Extract the (x, y) coordinate from the center of the cell holding the provided text.  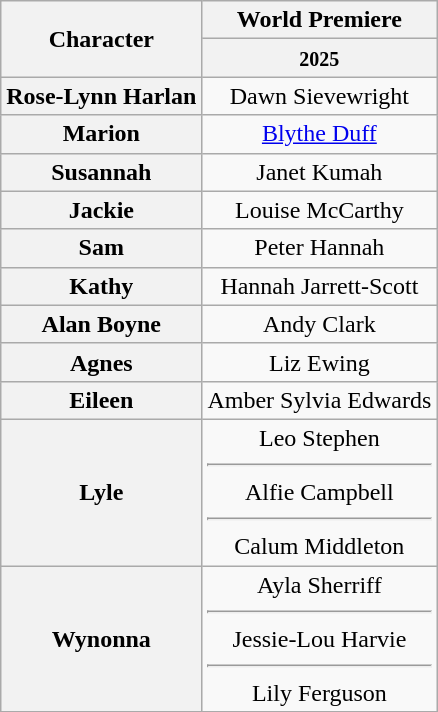
Janet Kumah (320, 172)
Lyle (102, 492)
Rose-Lynn Harlan (102, 96)
Wynonna (102, 639)
Character (102, 39)
Susannah (102, 172)
Jackie (102, 210)
Alan Boyne (102, 324)
Leo StephenAlfie CampbellCalum Middleton (320, 492)
Liz Ewing (320, 362)
Kathy (102, 286)
Ayla SherriffJessie-Lou HarvieLily Ferguson (320, 639)
Hannah Jarrett-Scott (320, 286)
2025 (320, 58)
Marion (102, 134)
Andy Clark (320, 324)
Agnes (102, 362)
Amber Sylvia Edwards (320, 400)
Sam (102, 248)
Louise McCarthy (320, 210)
Peter Hannah (320, 248)
Eileen (102, 400)
World Premiere (320, 20)
Dawn Sievewright (320, 96)
Blythe Duff (320, 134)
